From the cell containing the given text, extract its center point as [X, Y] coordinate. 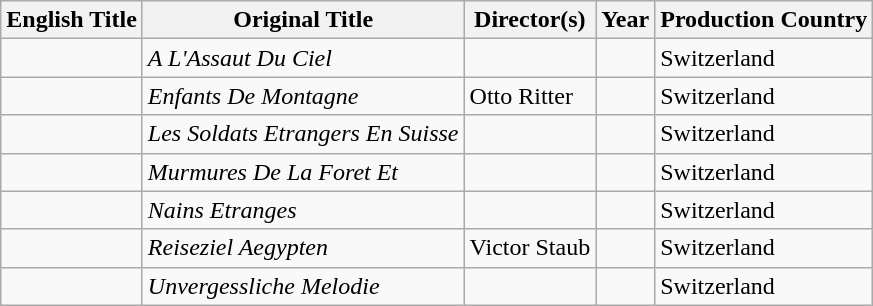
Murmures De La Foret Et [303, 172]
Victor Staub [530, 248]
Director(s) [530, 20]
Original Title [303, 20]
Unvergessliche Melodie [303, 286]
Otto Ritter [530, 96]
A L'Assaut Du Ciel [303, 58]
Reiseziel Aegypten [303, 248]
Nains Etranges [303, 210]
Les Soldats Etrangers En Suisse [303, 134]
Enfants De Montagne [303, 96]
Year [626, 20]
Production Country [764, 20]
English Title [72, 20]
